Return [X, Y] of the center of cell containing provided text 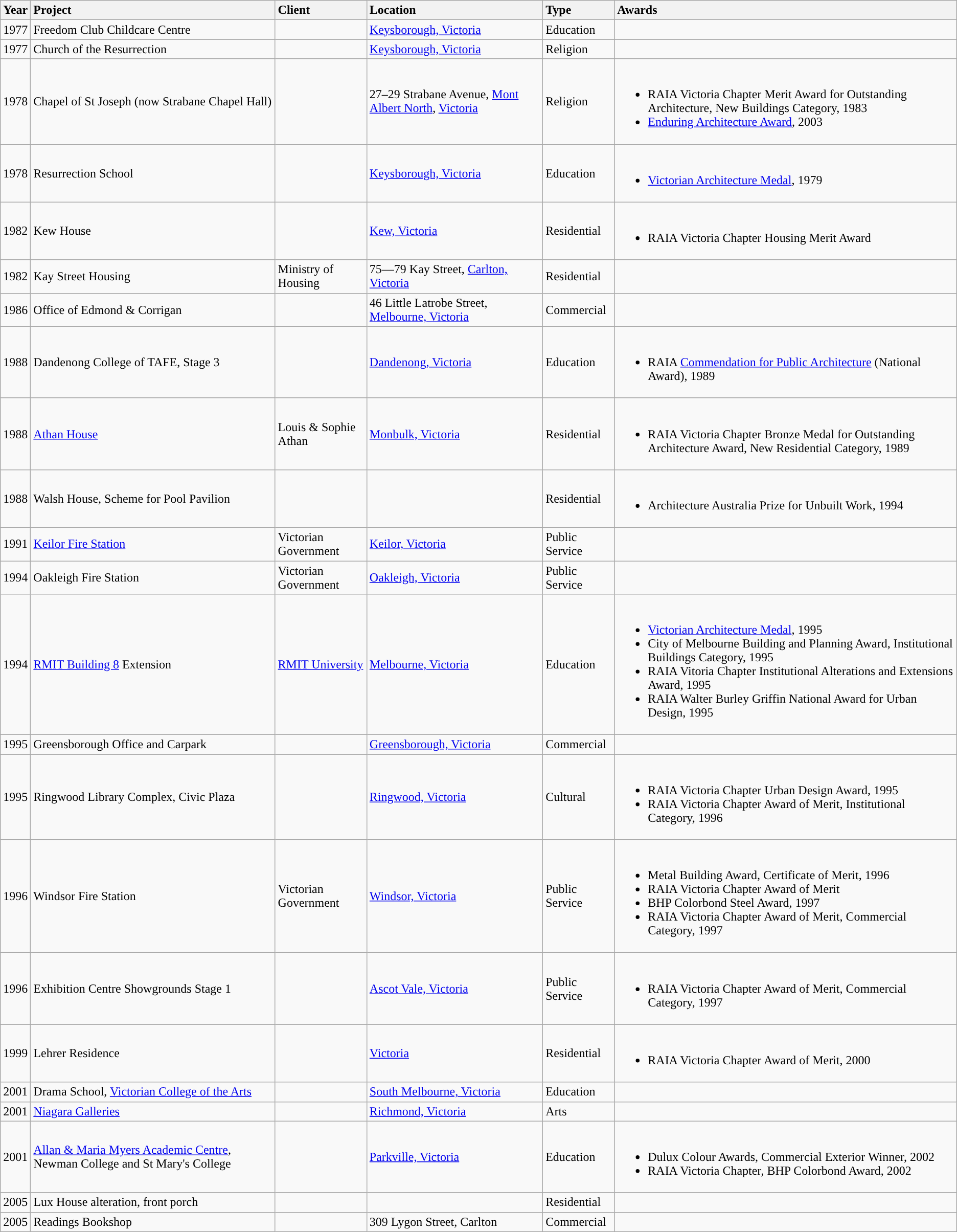
Exhibition Centre Showgrounds Stage 1 [153, 989]
Location [454, 10]
Monbulk, Victoria [454, 434]
46 Little Latrobe Street, Melbourne, Victoria [454, 310]
1999 [15, 1054]
Chapel of St Joseph (now Strabane Chapel Hall) [153, 101]
27–29 Strabane Avenue, Mont Albert North, Victoria [454, 101]
Walsh House, Scheme for Pool Pavilion [153, 498]
Greensborough, Victoria [454, 745]
Ministry of Housing [321, 276]
Keilor Fire Station [153, 544]
Readings Bookshop [153, 1222]
Dandenong, Victoria [454, 362]
Cultural [579, 797]
Drama School, Victorian College of the Arts [153, 1092]
RAIA Victoria Chapter Award of Merit, 2000 [785, 1054]
Keilor, Victoria [454, 544]
75—79 Kay Street, Carlton, Victoria [454, 276]
Dulux Colour Awards, Commercial Exterior Winner, 2002RAIA Victoria Chapter, BHP Colorbond Award, 2002 [785, 1157]
RMIT University [321, 665]
Project [153, 10]
RAIA Victoria Chapter Urban Design Award, 1995RAIA Victoria Chapter Award of Merit, Institutional Category, 1996 [785, 797]
Victorian Architecture Medal, 1979 [785, 173]
RAIA Commendation for Public Architecture (National Award), 1989 [785, 362]
Type [579, 10]
Arts [579, 1111]
Athan House [153, 434]
Parkville, Victoria [454, 1157]
Windsor, Victoria [454, 896]
Ringwood, Victoria [454, 797]
Allan & Maria Myers Academic Centre, Newman College and St Mary's College [153, 1157]
Ascot Vale, Victoria [454, 989]
Oakleigh, Victoria [454, 577]
Client [321, 10]
Architecture Australia Prize for Unbuilt Work, 1994 [785, 498]
Kew, Victoria [454, 231]
Oakleigh Fire Station [153, 577]
Lehrer Residence [153, 1054]
Kay Street Housing [153, 276]
Church of the Resurrection [153, 49]
309 Lygon Street, Carlton [454, 1222]
Resurrection School [153, 173]
RAIA Victoria Chapter Housing Merit Award [785, 231]
RAIA Victoria Chapter Merit Award for Outstanding Architecture, New Buildings Category, 1983Enduring Architecture Award, 2003 [785, 101]
1986 [15, 310]
Dandenong College of TAFE, Stage 3 [153, 362]
Greensborough Office and Carpark [153, 745]
Kew House [153, 231]
South Melbourne, Victoria [454, 1092]
RAIA Victoria Chapter Bronze Medal for Outstanding Architecture Award, New Residential Category, 1989 [785, 434]
Victoria [454, 1054]
Louis & Sophie Athan [321, 434]
1991 [15, 544]
Windsor Fire Station [153, 896]
Freedom Club Childcare Centre [153, 30]
Lux House alteration, front porch [153, 1202]
Office of Edmond & Corrigan [153, 310]
RMIT Building 8 Extension [153, 665]
Ringwood Library Complex, Civic Plaza [153, 797]
RAIA Victoria Chapter Award of Merit, Commercial Category, 1997 [785, 989]
Melbourne, Victoria [454, 665]
Niagara Galleries [153, 1111]
Richmond, Victoria [454, 1111]
Awards [785, 10]
Year [15, 10]
